Locate the cell with the specified text and output its (X, Y) center coordinate. 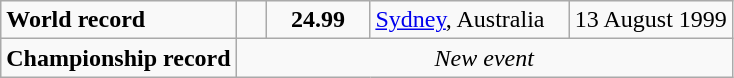
New event (484, 58)
Sydney, Australia (470, 20)
24.99 (318, 20)
Championship record (118, 58)
World record (118, 20)
13 August 1999 (650, 20)
